Locate the cell with the specified text and output its (x, y) center coordinate. 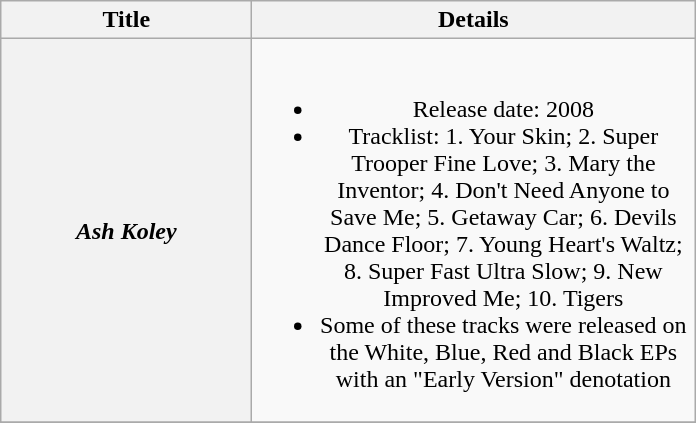
Details (474, 20)
Title (126, 20)
Ash Koley (126, 230)
